From the cell containing the given text, extract its center point as [X, Y] coordinate. 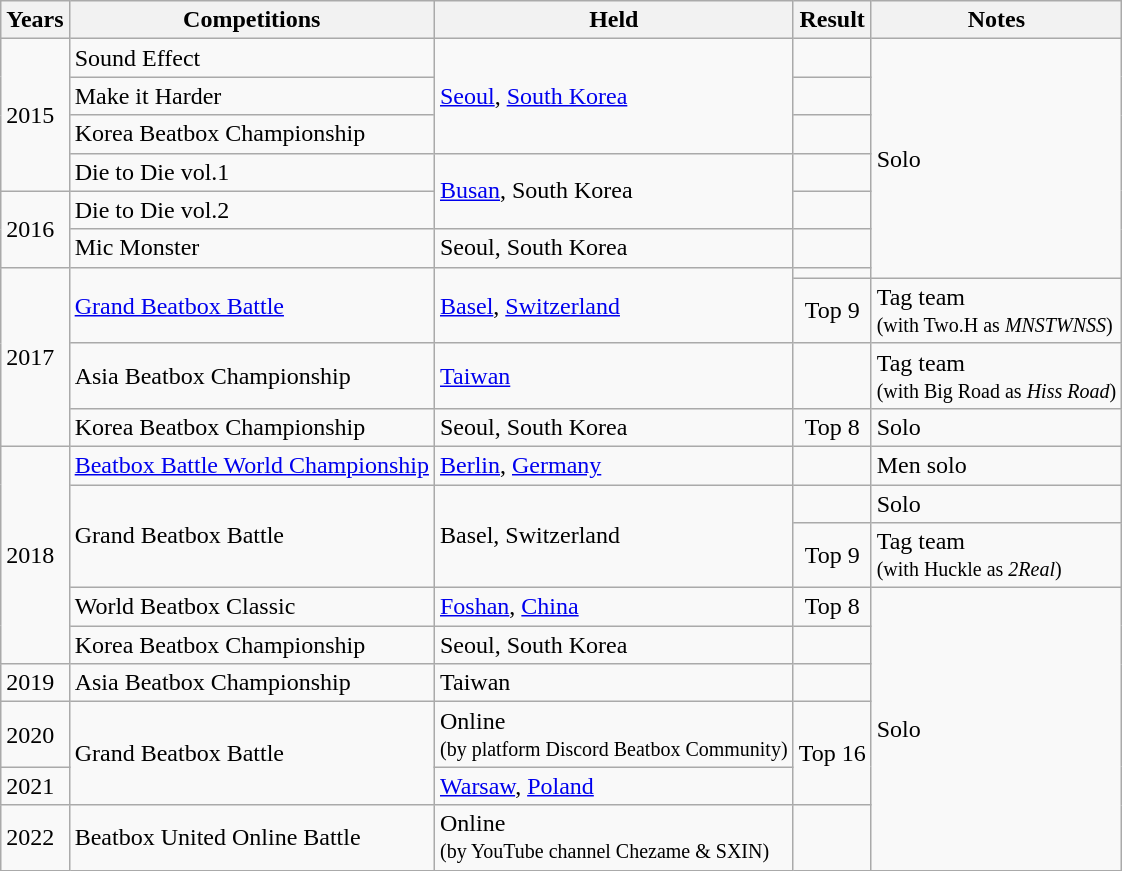
Online(by platform Discord Beatbox Community) [614, 734]
Top 16 [832, 754]
Tag team(with Big Road as Hiss Road) [996, 376]
2022 [35, 838]
2017 [35, 356]
Busan, South Korea [614, 191]
Mic Monster [252, 248]
World Beatbox Classic [252, 607]
Result [832, 20]
Beatbox Battle World Championship [252, 465]
Die to Die vol.1 [252, 172]
Tag team(with Huckle as 2Real) [996, 556]
Warsaw, Poland [614, 786]
Die to Die vol.2 [252, 210]
Beatbox United Online Battle [252, 838]
Competitions [252, 20]
Years [35, 20]
Men solo [996, 465]
2016 [35, 229]
Sound Effect [252, 58]
2018 [35, 554]
Notes [996, 20]
Online(by YouTube channel Chezame & SXIN) [614, 838]
2019 [35, 683]
2020 [35, 734]
Tag team(with Two.H as MNSTWNSS) [996, 310]
2015 [35, 115]
Held [614, 20]
Berlin, Germany [614, 465]
2021 [35, 786]
Make it Harder [252, 96]
Foshan, China [614, 607]
